Pinpoint the cell where the given text exists, returning its (X, Y) midpoint coordinate. 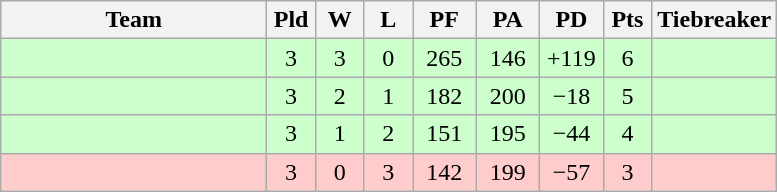
−18 (572, 96)
195 (508, 134)
PA (508, 20)
200 (508, 96)
Team (134, 20)
146 (508, 58)
L (388, 20)
182 (444, 96)
Tiebreaker (714, 20)
199 (508, 172)
5 (628, 96)
PD (572, 20)
−44 (572, 134)
Pld (292, 20)
Pts (628, 20)
151 (444, 134)
−57 (572, 172)
6 (628, 58)
4 (628, 134)
265 (444, 58)
W (340, 20)
PF (444, 20)
142 (444, 172)
+119 (572, 58)
